From the cell containing the given text, extract its center point as (X, Y) coordinate. 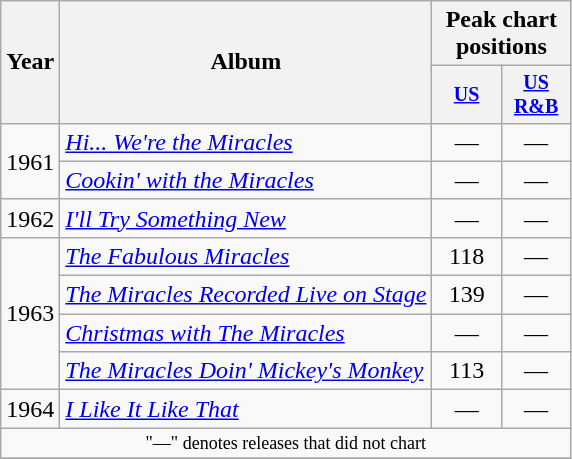
1964 (30, 409)
The Miracles Recorded Live on Stage (246, 295)
I Like It Like That (246, 409)
US R&B (536, 94)
Peak chart positions (502, 34)
Hi... We're the Miracles (246, 142)
1963 (30, 313)
1961 (30, 161)
118 (466, 256)
The Miracles Doin' Mickey's Monkey (246, 371)
113 (466, 371)
Cookin' with the Miracles (246, 180)
"—" denotes releases that did not chart (286, 444)
1962 (30, 218)
The Fabulous Miracles (246, 256)
I'll Try Something New (246, 218)
Christmas with The Miracles (246, 333)
Year (30, 62)
US (466, 94)
Album (246, 62)
139 (466, 295)
